Pinpoint the cell where the given text exists, returning its (X, Y) midpoint coordinate. 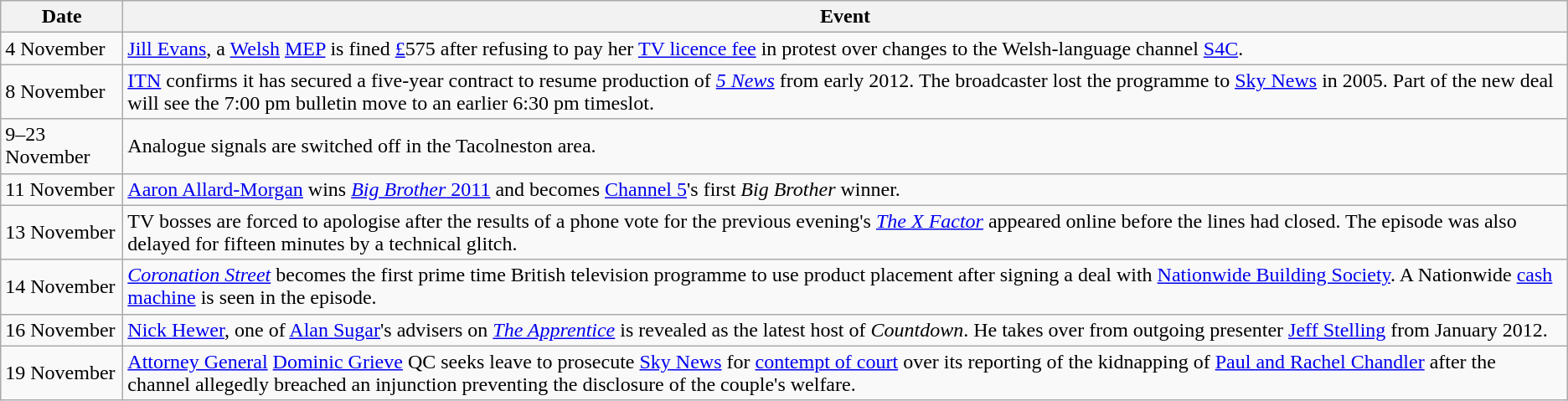
16 November (62, 330)
19 November (62, 373)
14 November (62, 286)
11 November (62, 189)
Analogue signals are switched off in the Tacolneston area. (845, 146)
13 November (62, 233)
Jill Evans, a Welsh MEP is fined £575 after refusing to pay her TV licence fee in protest over changes to the Welsh-language channel S4C. (845, 49)
Date (62, 17)
Event (845, 17)
4 November (62, 49)
8 November (62, 92)
9–23 November (62, 146)
Aaron Allard-Morgan wins Big Brother 2011 and becomes Channel 5's first Big Brother winner. (845, 189)
